Capture the cell that displays the provided text and extract its [x, y] central coordinate. 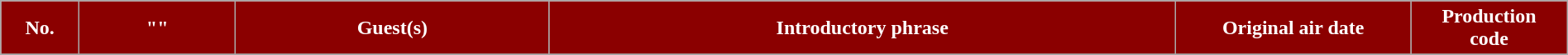
Guest(s) [392, 28]
Introductory phrase [863, 28]
"" [157, 28]
Original air date [1293, 28]
Production code [1489, 28]
No. [40, 28]
